Provide the [x, y] coordinate of the cell's center where the given text is located.  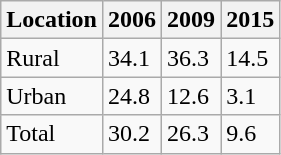
14.5 [250, 58]
12.6 [192, 96]
Urban [52, 96]
Location [52, 20]
9.6 [250, 134]
26.3 [192, 134]
2009 [192, 20]
34.1 [132, 58]
2015 [250, 20]
24.8 [132, 96]
36.3 [192, 58]
30.2 [132, 134]
Total [52, 134]
Rural [52, 58]
3.1 [250, 96]
2006 [132, 20]
